Scan for the cell matching the given text and deliver its (x, y) coordinate at center. 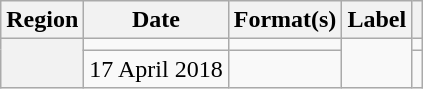
Format(s) (285, 20)
Label (377, 20)
Region (42, 20)
Date (156, 20)
17 April 2018 (156, 69)
